Determine the (X, Y) coordinate at the center of the cell enclosing the given text.  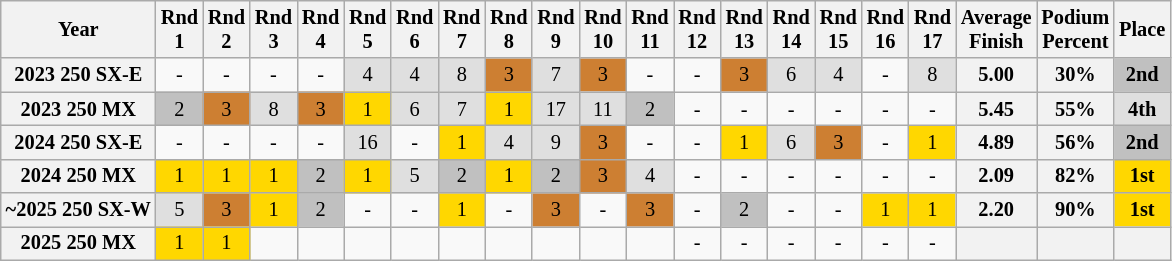
Place (1142, 29)
17 (556, 109)
9 (556, 142)
2023 250 MX (78, 109)
2024 250 MX (78, 176)
Rnd10 (602, 29)
4.89 (996, 142)
PodiumPercent (1076, 29)
~2025 250 SX-W (78, 210)
30% (1076, 75)
5.00 (996, 75)
82% (1076, 176)
Rnd17 (932, 29)
2024 250 SX-E (78, 142)
AverageFinish (996, 29)
Rnd16 (886, 29)
2.09 (996, 176)
Rnd5 (368, 29)
2025 250 MX (78, 243)
5.45 (996, 109)
Rnd14 (792, 29)
Rnd4 (320, 29)
16 (368, 142)
56% (1076, 142)
Rnd7 (462, 29)
11 (602, 109)
2023 250 SX-E (78, 75)
Rnd2 (226, 29)
4th (1142, 109)
Rnd15 (838, 29)
Rnd6 (414, 29)
Rnd1 (180, 29)
Rnd8 (508, 29)
2.20 (996, 210)
90% (1076, 210)
Rnd12 (698, 29)
Rnd3 (274, 29)
55% (1076, 109)
Year (78, 29)
Rnd11 (650, 29)
Rnd13 (744, 29)
Rnd9 (556, 29)
